Pinpoint the cell where the given text exists, returning its [X, Y] midpoint coordinate. 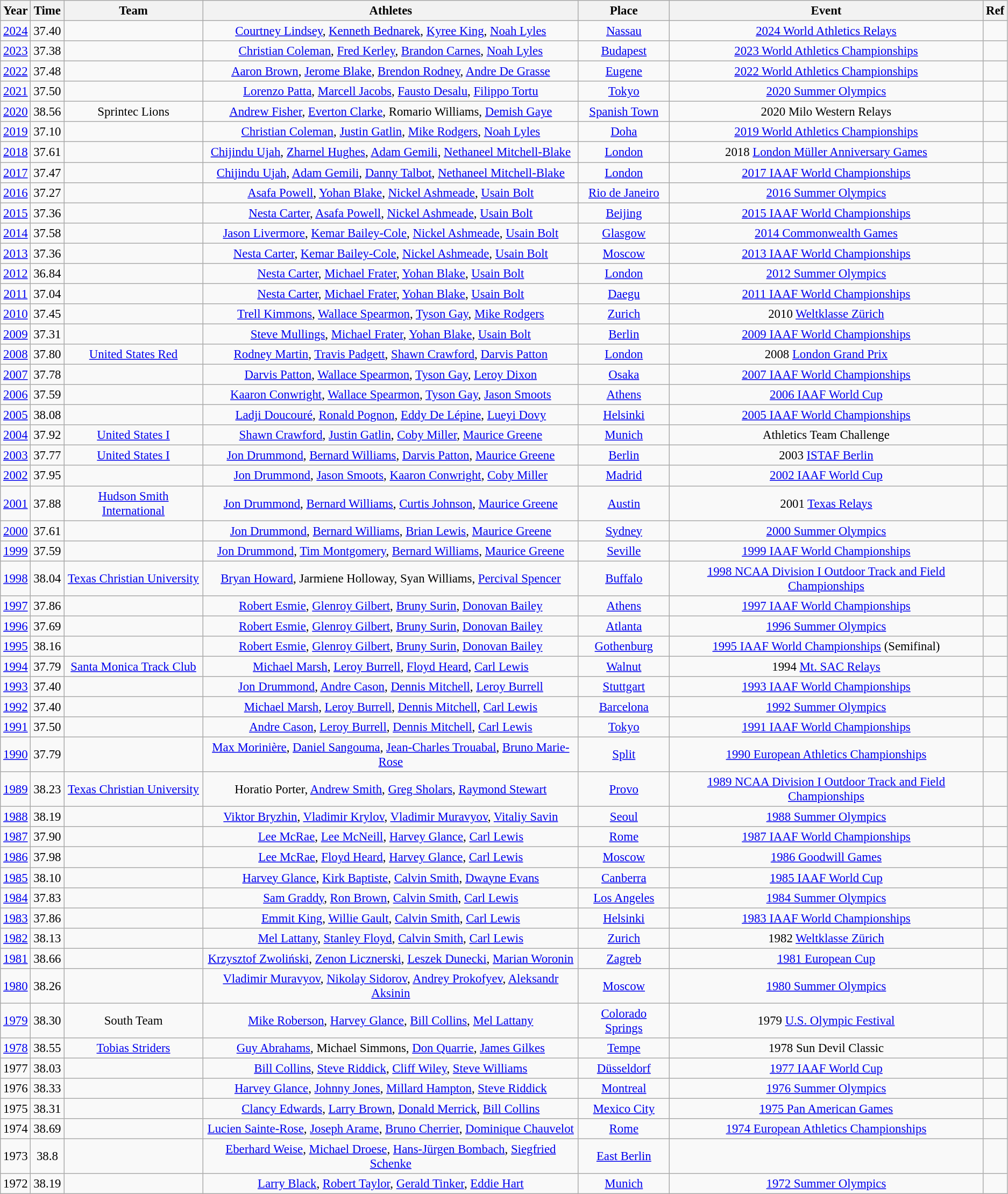
Andrew Fisher, Everton Clarke, Romario Williams, Demish Gaye [391, 112]
2012 [16, 274]
Guy Abrahams, Michael Simmons, Don Quarrie, James Gilkes [391, 1048]
2018 London Müller Anniversary Games [826, 152]
1998 [16, 579]
Michael Marsh, Leroy Burrell, Dennis Mitchell, Carl Lewis [391, 707]
38.66 [47, 958]
2022 World Athletics Championships [826, 72]
2009 [16, 334]
Sam Graddy, Ron Brown, Calvin Smith, Carl Lewis [391, 898]
1972 [16, 1184]
1979 [16, 1021]
1981 European Cup [826, 958]
2002 [16, 476]
1975 Pan American Games [826, 1109]
Santa Monica Track Club [133, 666]
1996 Summer Olympics [826, 626]
1980 Summer Olympics [826, 986]
Trell Kimmons, Wallace Spearmon, Tyson Gay, Mike Rodgers [391, 314]
2020 Summer Olympics [826, 91]
38.08 [47, 415]
Larry Black, Robert Taylor, Gerald Tinker, Eddie Hart [391, 1184]
Stuttgart [624, 687]
37.38 [47, 51]
1993 IAAF World Championships [826, 687]
East Berlin [624, 1156]
Mexico City [624, 1109]
Andre Cason, Leroy Burrell, Dennis Mitchell, Carl Lewis [391, 727]
Spanish Town [624, 112]
1989 [16, 790]
Sydney [624, 531]
1996 [16, 626]
Split [624, 755]
Gothenburg [624, 646]
Mel Lattany, Stanley Floyd, Calvin Smith, Carl Lewis [391, 938]
2003 ISTAF Berlin [826, 456]
36.84 [47, 274]
1976 [16, 1089]
Max Morinière, Daniel Sangouma, Jean-Charles Trouabal, Bruno Marie-Rose [391, 755]
2016 [16, 193]
Jon Drummond, Bernard Williams, Curtis Johnson, Maurice Greene [391, 503]
2021 [16, 91]
1977 IAAF World Cup [826, 1068]
2011 IAAF World Championships [826, 294]
38.8 [47, 1156]
2007 [16, 375]
2015 [16, 213]
2019 World Athletics Championships [826, 132]
Los Angeles [624, 898]
Daegu [624, 294]
2010 [16, 314]
South Team [133, 1021]
37.88 [47, 503]
Viktor Bryzhin, Vladimir Krylov, Vladimir Muravyov, Vitaliy Savin [391, 817]
2004 [16, 435]
2001 [16, 503]
2017 [16, 173]
2013 IAAF World Championships [826, 253]
1997 IAAF World Championships [826, 606]
2011 [16, 294]
Lee McRae, Floyd Heard, Harvey Glance, Carl Lewis [391, 857]
Lorenzo Patta, Marcell Jacobs, Fausto Desalu, Filippo Tortu [391, 91]
37.98 [47, 857]
2023 World Athletics Championships [826, 51]
2008 [16, 354]
Eberhard Weise, Michael Droese, Hans-Jürgen Bombach, Siegfried Schenke [391, 1156]
37.80 [47, 354]
Zagreb [624, 958]
Colorado Springs [624, 1021]
37.45 [47, 314]
2000 [16, 531]
37.90 [47, 837]
Provo [624, 790]
37.48 [47, 72]
37.69 [47, 626]
2014 [16, 233]
37.77 [47, 456]
1995 [16, 646]
Michael Marsh, Leroy Burrell, Floyd Heard, Carl Lewis [391, 666]
1993 [16, 687]
Chijindu Ujah, Zharnel Hughes, Adam Gemili, Nethaneel Mitchell-Blake [391, 152]
Lucien Sainte-Rose, Joseph Arame, Bruno Cherrier, Dominique Chauvelot [391, 1129]
37.78 [47, 375]
Montreal [624, 1089]
2005 [16, 415]
Harvey Glance, Kirk Baptiste, Calvin Smith, Dwayne Evans [391, 878]
1977 [16, 1068]
Christian Coleman, Fred Kerley, Brandon Carnes, Noah Lyles [391, 51]
1984 [16, 898]
1976 Summer Olympics [826, 1089]
Rio de Janeiro [624, 193]
37.27 [47, 193]
1987 [16, 837]
1984 Summer Olympics [826, 898]
Hudson Smith International [133, 503]
Eugene [624, 72]
1975 [16, 1109]
Sprintec Lions [133, 112]
Athletics Team Challenge [826, 435]
2000 Summer Olympics [826, 531]
Bryan Howard, Jarmiene Holloway, Syan Williams, Percival Spencer [391, 579]
38.26 [47, 986]
Nesta Carter, Asafa Powell, Nickel Ashmeade, Usain Bolt [391, 213]
38.03 [47, 1068]
Year [16, 11]
1972 Summer Olympics [826, 1184]
Beijing [624, 213]
1983 IAAF World Championships [826, 918]
1989 NCAA Division I Outdoor Track and Field Championships [826, 790]
Mike Roberson, Harvey Glance, Bill Collins, Mel Lattany [391, 1021]
1982 [16, 938]
Place [624, 11]
1978 Sun Devil Classic [826, 1048]
Buffalo [624, 579]
Tobias Striders [133, 1048]
1978 [16, 1048]
2008 London Grand Prix [826, 354]
1992 [16, 707]
Event [826, 11]
Canberra [624, 878]
38.23 [47, 790]
1992 Summer Olympics [826, 707]
38.56 [47, 112]
1986 [16, 857]
Christian Coleman, Justin Gatlin, Mike Rodgers, Noah Lyles [391, 132]
1986 Goodwill Games [826, 857]
Shawn Crawford, Justin Gatlin, Coby Miller, Maurice Greene [391, 435]
United States Red [133, 354]
1995 IAAF World Championships (Semifinal) [826, 646]
Steve Mullings, Michael Frater, Yohan Blake, Usain Bolt [391, 334]
Austin [624, 503]
1990 European Athletics Championships [826, 755]
1991 IAAF World Championships [826, 727]
37.47 [47, 173]
Lee McRae, Lee McNeill, Harvey Glance, Carl Lewis [391, 837]
Seoul [624, 817]
1997 [16, 606]
Harvey Glance, Johnny Jones, Millard Hampton, Steve Riddick [391, 1089]
Glasgow [624, 233]
1994 [16, 666]
2019 [16, 132]
2013 [16, 253]
Kaaron Conwright, Wallace Spearmon, Tyson Gay, Jason Smoots [391, 395]
Horatio Porter, Andrew Smith, Greg Sholars, Raymond Stewart [391, 790]
Bill Collins, Steve Riddick, Cliff Wiley, Steve Williams [391, 1068]
Clancy Edwards, Larry Brown, Donald Merrick, Bill Collins [391, 1109]
1998 NCAA Division I Outdoor Track and Field Championships [826, 579]
Jon Drummond, Tim Montgomery, Bernard Williams, Maurice Greene [391, 551]
Nassau [624, 31]
Jason Livermore, Kemar Bailey-Cole, Nickel Ashmeade, Usain Bolt [391, 233]
1982 Weltklasse Zürich [826, 938]
Tempe [624, 1048]
Rodney Martin, Travis Padgett, Shawn Crawford, Darvis Patton [391, 354]
37.10 [47, 132]
Time [47, 11]
1979 U.S. Olympic Festival [826, 1021]
Walnut [624, 666]
38.10 [47, 878]
Ladji Doucouré, Ronald Pognon, Eddy De Lépine, Lueyi Dovy [391, 415]
Seville [624, 551]
37.58 [47, 233]
1983 [16, 918]
1990 [16, 755]
2005 IAAF World Championships [826, 415]
1974 European Athletics Championships [826, 1129]
2024 World Athletics Relays [826, 31]
2002 IAAF World Cup [826, 476]
2006 [16, 395]
1999 [16, 551]
2010 Weltklasse Zürich [826, 314]
Courtney Lindsey, Kenneth Bednarek, Kyree King, Noah Lyles [391, 31]
Atlanta [624, 626]
37.95 [47, 476]
2018 [16, 152]
Barcelona [624, 707]
2001 Texas Relays [826, 503]
2009 IAAF World Championships [826, 334]
2006 IAAF World Cup [826, 395]
37.31 [47, 334]
Team [133, 11]
38.55 [47, 1048]
2017 IAAF World Championships [826, 173]
1985 [16, 878]
38.69 [47, 1129]
Osaka [624, 375]
2007 IAAF World Championships [826, 375]
Nesta Carter, Kemar Bailey-Cole, Nickel Ashmeade, Usain Bolt [391, 253]
Budapest [624, 51]
Krzysztof Zwoliński, Zenon Licznerski, Leszek Dunecki, Marian Woronin [391, 958]
Asafa Powell, Yohan Blake, Nickel Ashmeade, Usain Bolt [391, 193]
Aaron Brown, Jerome Blake, Brendon Rodney, Andre De Grasse [391, 72]
1981 [16, 958]
38.16 [47, 646]
Ref [995, 11]
37.04 [47, 294]
2023 [16, 51]
Darvis Patton, Wallace Spearmon, Tyson Gay, Leroy Dixon [391, 375]
2024 [16, 31]
38.30 [47, 1021]
1980 [16, 986]
2014 Commonwealth Games [826, 233]
Jon Drummond, Bernard Williams, Darvis Patton, Maurice Greene [391, 456]
1974 [16, 1129]
Madrid [624, 476]
2020 Milo Western Relays [826, 112]
2012 Summer Olympics [826, 274]
Athletes [391, 11]
Doha [624, 132]
2016 Summer Olympics [826, 193]
2022 [16, 72]
1973 [16, 1156]
Düsseldorf [624, 1068]
Emmit King, Willie Gault, Calvin Smith, Carl Lewis [391, 918]
37.83 [47, 898]
1987 IAAF World Championships [826, 837]
Jon Drummond, Bernard Williams, Brian Lewis, Maurice Greene [391, 531]
Chijindu Ujah, Adam Gemili, Danny Talbot, Nethaneel Mitchell-Blake [391, 173]
Jon Drummond, Andre Cason, Dennis Mitchell, Leroy Burrell [391, 687]
2020 [16, 112]
38.31 [47, 1109]
37.92 [47, 435]
38.13 [47, 938]
38.33 [47, 1089]
38.04 [47, 579]
2015 IAAF World Championships [826, 213]
Vladimir Muravyov, Nikolay Sidorov, Andrey Prokofyev, Aleksandr Aksinin [391, 986]
1988 [16, 817]
1988 Summer Olympics [826, 817]
1994 Mt. SAC Relays [826, 666]
1991 [16, 727]
Jon Drummond, Jason Smoots, Kaaron Conwright, Coby Miller [391, 476]
1985 IAAF World Cup [826, 878]
2003 [16, 456]
1999 IAAF World Championships [826, 551]
